For the text-containing cell, return its midpoint in (x, y) coordinate format. 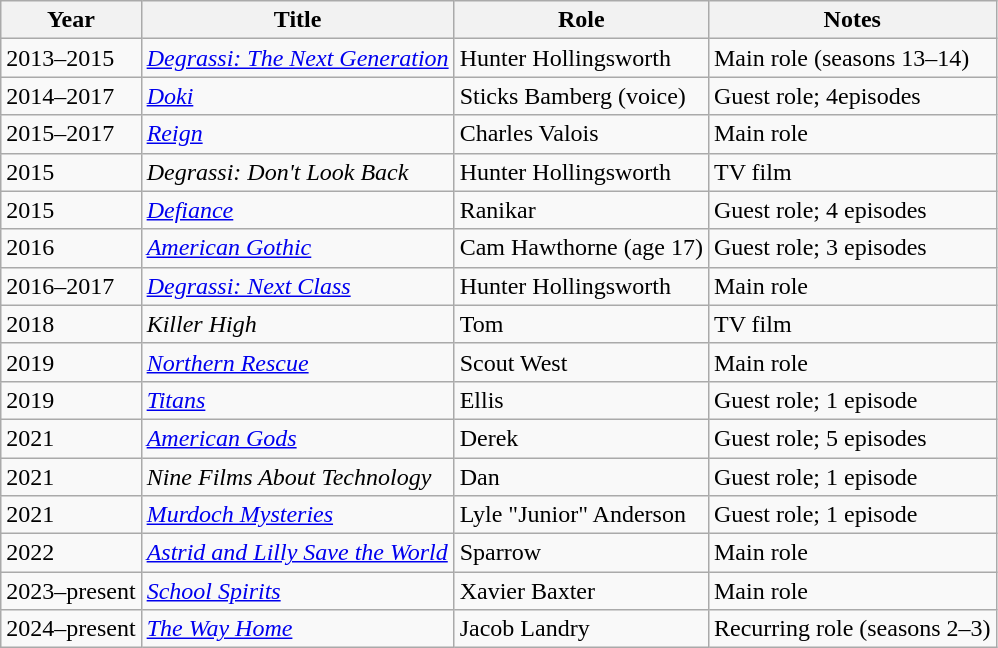
Degrassi: The Next Generation (298, 58)
Dan (581, 477)
Guest role; 5 episodes (852, 438)
Astrid and Lilly Save the World (298, 553)
Lyle "Junior" Anderson (581, 515)
Guest role; 3 episodes (852, 248)
Sticks Bamberg (voice) (581, 96)
2013–2015 (71, 58)
Ellis (581, 400)
Xavier Baxter (581, 591)
The Way Home (298, 629)
Ranikar (581, 210)
Year (71, 20)
Nine Films About Technology (298, 477)
Title (298, 20)
American Gothic (298, 248)
Cam Hawthorne (age 17) (581, 248)
2014–2017 (71, 96)
Reign (298, 134)
2015–2017 (71, 134)
Jacob Landry (581, 629)
Guest role; 4episodes (852, 96)
2018 (71, 324)
Tom (581, 324)
Notes (852, 20)
2016–2017 (71, 286)
School Spirits (298, 591)
Defiance (298, 210)
Doki (298, 96)
Northern Rescue (298, 362)
2024–present (71, 629)
2022 (71, 553)
Role (581, 20)
Murdoch Mysteries (298, 515)
Killer High (298, 324)
Main role (seasons 13–14) (852, 58)
2016 (71, 248)
2023–present (71, 591)
American Gods (298, 438)
Derek (581, 438)
Degrassi: Next Class (298, 286)
Recurring role (seasons 2–3) (852, 629)
Charles Valois (581, 134)
Degrassi: Don't Look Back (298, 172)
Scout West (581, 362)
Guest role; 4 episodes (852, 210)
Titans (298, 400)
Sparrow (581, 553)
